For the text-containing cell, return its midpoint in [X, Y] coordinate format. 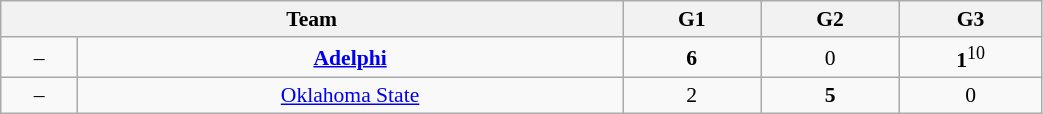
5 [830, 96]
Oklahoma State [350, 96]
2 [692, 96]
G2 [830, 19]
Adelphi [350, 58]
Team [312, 19]
110 [970, 58]
G1 [692, 19]
G3 [970, 19]
6 [692, 58]
